Output the [x, y] coordinate of the center of the cell containing the given text.  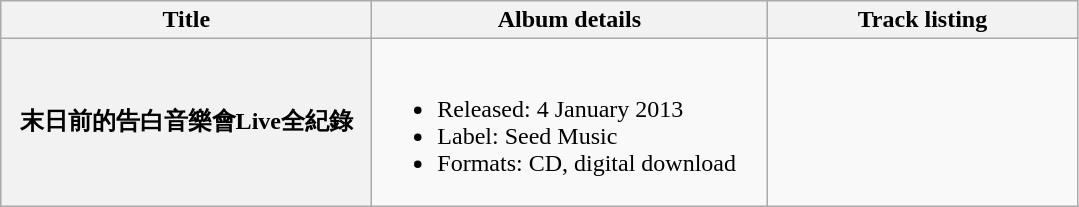
Released: 4 January 2013Label: Seed MusicFormats: CD, digital download [570, 122]
Title [186, 20]
末日前的告白音樂會Live全紀錄 [186, 122]
Track listing [922, 20]
Album details [570, 20]
